Identify which cell holds the provided text, then report its [x, y] central coordinate. 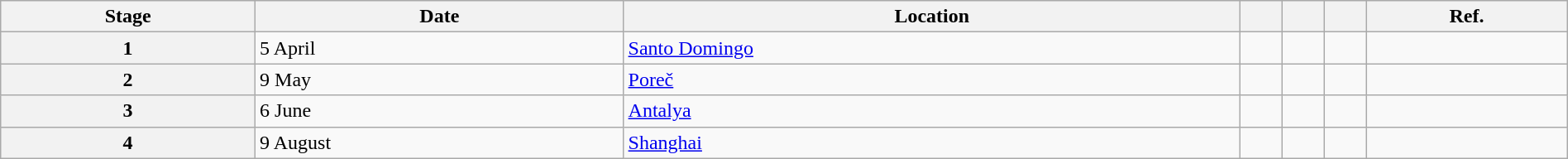
Shanghai [931, 142]
4 [128, 142]
9 May [440, 79]
Stage [128, 17]
Poreč [931, 79]
9 August [440, 142]
3 [128, 111]
Date [440, 17]
Santo Domingo [931, 48]
2 [128, 79]
Ref. [1467, 17]
Location [931, 17]
6 June [440, 111]
1 [128, 48]
5 April [440, 48]
Antalya [931, 111]
